Scan for the cell matching the given text and deliver its [X, Y] coordinate at center. 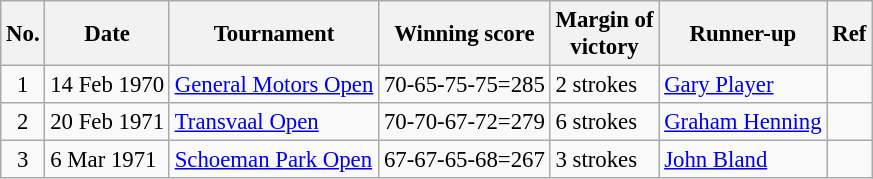
20 Feb 1971 [107, 122]
1 [23, 85]
General Motors Open [274, 85]
Tournament [274, 34]
70-65-75-75=285 [465, 85]
3 strokes [604, 160]
Graham Henning [743, 122]
Schoeman Park Open [274, 160]
6 strokes [604, 122]
70-70-67-72=279 [465, 122]
Margin ofvictory [604, 34]
Winning score [465, 34]
2 [23, 122]
Gary Player [743, 85]
67-67-65-68=267 [465, 160]
Runner-up [743, 34]
3 [23, 160]
14 Feb 1970 [107, 85]
Ref [850, 34]
No. [23, 34]
Transvaal Open [274, 122]
6 Mar 1971 [107, 160]
John Bland [743, 160]
2 strokes [604, 85]
Date [107, 34]
